Return the (x, y) coordinate for the center point of the cell that contains the specified text.  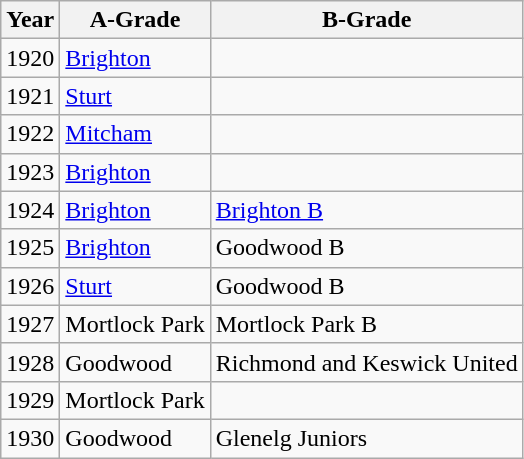
A-Grade (135, 20)
1924 (30, 210)
1927 (30, 324)
Richmond and Keswick United (366, 362)
1926 (30, 286)
1922 (30, 134)
1921 (30, 96)
Mitcham (135, 134)
Mortlock Park B (366, 324)
1925 (30, 248)
Year (30, 20)
1929 (30, 400)
1920 (30, 58)
1928 (30, 362)
1930 (30, 438)
B-Grade (366, 20)
Brighton B (366, 210)
1923 (30, 172)
Glenelg Juniors (366, 438)
